Pinpoint the cell where the given text exists, returning its (x, y) midpoint coordinate. 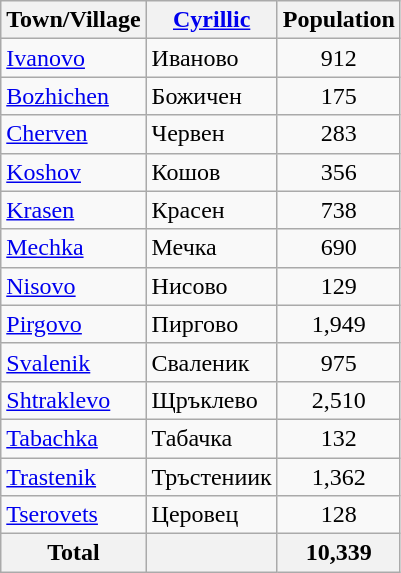
Божичен (212, 96)
2,510 (338, 400)
Cyrillic (212, 20)
Иваново (212, 58)
Ivanovo (74, 58)
Нисово (212, 286)
Bozhichen (74, 96)
Cherven (74, 134)
Mechka (74, 248)
1,362 (338, 477)
738 (338, 210)
Total (74, 553)
356 (338, 172)
Церовец (212, 515)
Сваленик (212, 362)
Красен (212, 210)
283 (338, 134)
Koshov (74, 172)
Town/Village (74, 20)
1,949 (338, 324)
10,339 (338, 553)
Пиргово (212, 324)
690 (338, 248)
Tabachka (74, 438)
Щръклево (212, 400)
128 (338, 515)
Tserovets (74, 515)
912 (338, 58)
Тръстениик (212, 477)
Nisovo (74, 286)
Population (338, 20)
175 (338, 96)
Shtraklevo (74, 400)
Krasen (74, 210)
132 (338, 438)
Кошов (212, 172)
Табачка (212, 438)
Trastenik (74, 477)
975 (338, 362)
Червен (212, 134)
129 (338, 286)
Svalenik (74, 362)
Мечка (212, 248)
Pirgovo (74, 324)
